Return [x, y] of the center of cell containing provided text 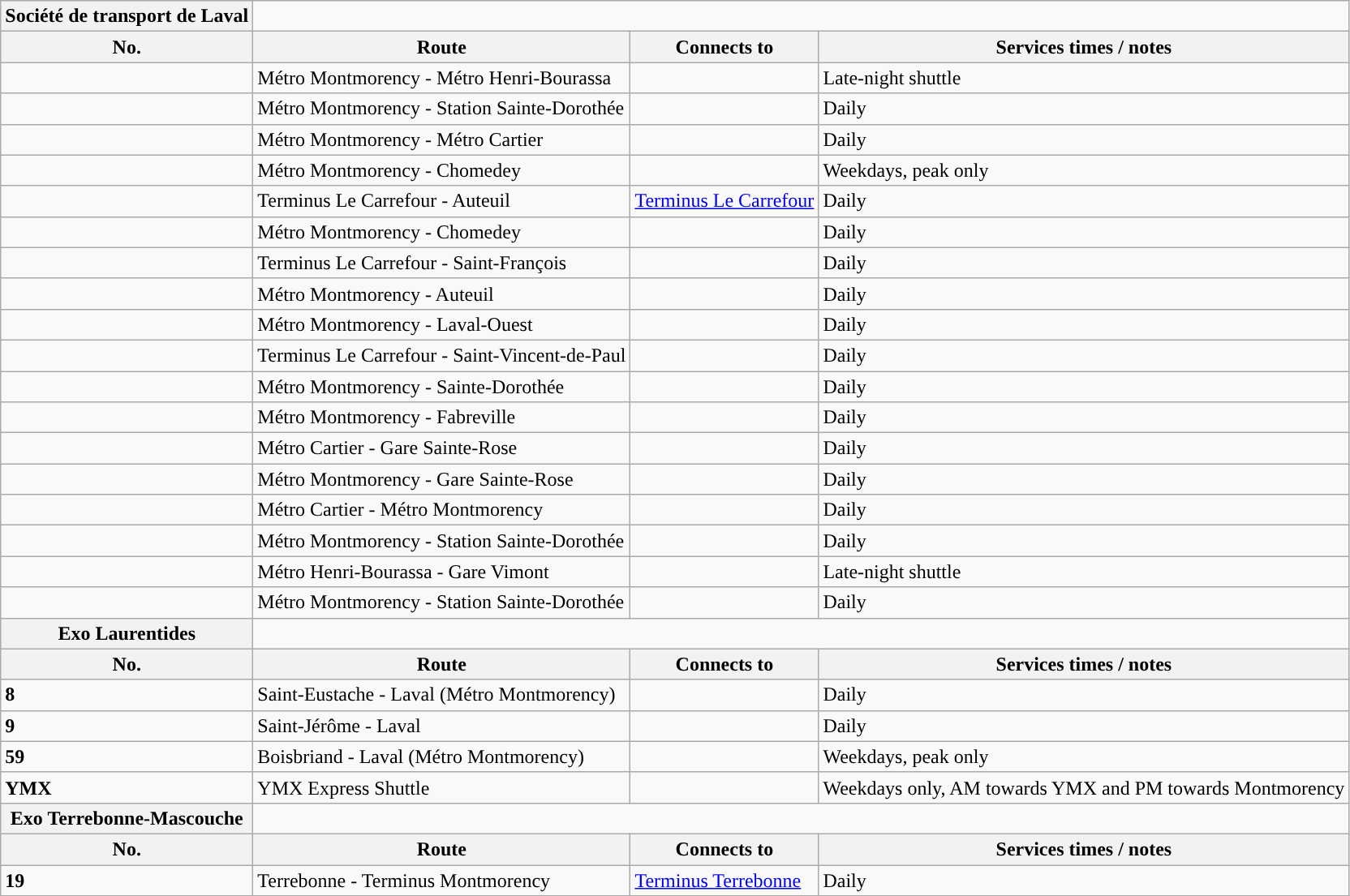
Métro Henri-Bourassa - Gare Vimont [441, 572]
Terminus Terrebonne [724, 880]
Terrebonne - Terminus Montmorency [441, 880]
Métro Montmorency - Laval-Ouest [441, 324]
YMX Express Shuttle [441, 787]
8 [127, 695]
Terminus Le Carrefour - Saint-Vincent-de-Paul [441, 355]
Société de transport de Laval [127, 16]
Métro Montmorency - Auteuil [441, 294]
Saint-Eustache - Laval (Métro Montmorency) [441, 695]
19 [127, 880]
Métro Montmorency - Gare Sainte-Rose [441, 479]
Terminus Le Carrefour [724, 201]
Métro Montmorency - Sainte-Dorothée [441, 387]
Métro Cartier - Métro Montmorency [441, 510]
Métro Montmorency - Métro Henri-Bourassa [441, 78]
Métro Montmorency - Fabreville [441, 418]
Terminus Le Carrefour - Auteuil [441, 201]
59 [127, 757]
Terminus Le Carrefour - Saint-François [441, 263]
YMX [127, 787]
Boisbriand - Laval (Métro Montmorency) [441, 757]
Weekdays only, AM towards YMX and PM towards Montmorency [1084, 787]
Exo Terrebonne-Mascouche [127, 818]
9 [127, 726]
Saint-Jérôme - Laval [441, 726]
Exo Laurentides [127, 633]
Métro Montmorency - Métro Cartier [441, 139]
Métro Cartier - Gare Sainte-Rose [441, 448]
